Provide the [X, Y] coordinate of the cell's center where the given text is located.  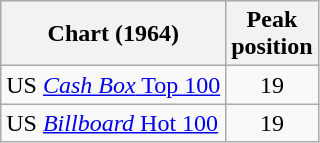
Chart (1964) [114, 34]
US Cash Box Top 100 [114, 85]
US Billboard Hot 100 [114, 123]
Peakposition [272, 34]
